Extract the (x, y) coordinate from the center of the cell holding the provided text.  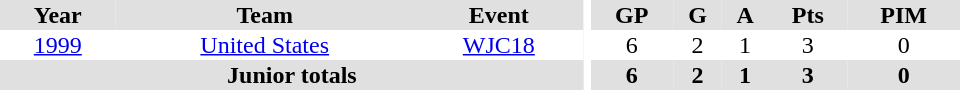
WJC18 (499, 45)
Event (499, 15)
GP (632, 15)
Pts (808, 15)
Junior totals (292, 75)
United States (265, 45)
Team (265, 15)
A (745, 15)
G (698, 15)
Year (58, 15)
PIM (904, 15)
1999 (58, 45)
